Output the [X, Y] coordinate of the center of the cell containing the given text.  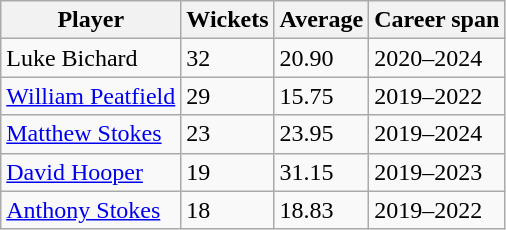
18 [228, 210]
David Hooper [91, 172]
23.95 [322, 134]
Luke Bichard [91, 58]
19 [228, 172]
William Peatfield [91, 96]
Anthony Stokes [91, 210]
Player [91, 20]
2019–2024 [437, 134]
2019–2023 [437, 172]
Average [322, 20]
Matthew Stokes [91, 134]
32 [228, 58]
15.75 [322, 96]
23 [228, 134]
2020–2024 [437, 58]
Career span [437, 20]
29 [228, 96]
31.15 [322, 172]
20.90 [322, 58]
18.83 [322, 210]
Wickets [228, 20]
